From the cell containing the given text, extract its center point as (x, y) coordinate. 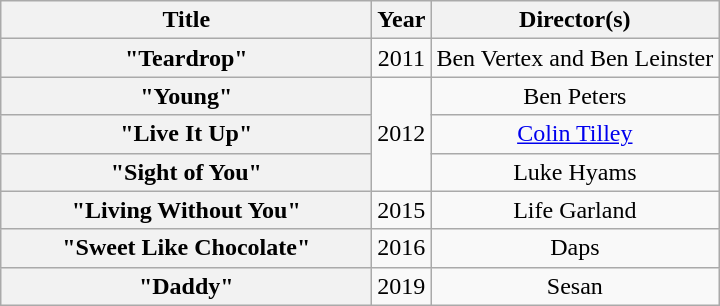
2012 (402, 134)
Year (402, 20)
2016 (402, 248)
Title (186, 20)
Daps (575, 248)
Director(s) (575, 20)
2011 (402, 58)
Luke Hyams (575, 172)
Colin Tilley (575, 134)
2019 (402, 286)
"Live It Up" (186, 134)
"Sight of You" (186, 172)
"Sweet Like Chocolate" (186, 248)
Ben Vertex and Ben Leinster (575, 58)
"Daddy" (186, 286)
2015 (402, 210)
Ben Peters (575, 96)
Sesan (575, 286)
"Young" (186, 96)
"Teardrop" (186, 58)
Life Garland (575, 210)
"Living Without You" (186, 210)
